Detect which cell encompasses the target text, then output its [X, Y] center coordinate. 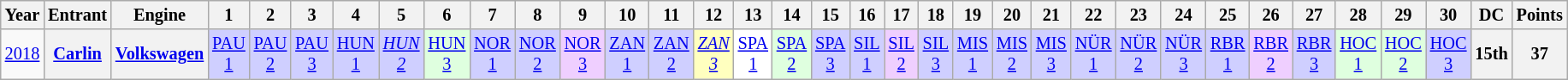
HUN2 [402, 54]
29 [1403, 15]
27 [1314, 15]
19 [973, 15]
30 [1449, 15]
RBR1 [1228, 54]
9 [583, 15]
Year [22, 15]
37 [1540, 54]
SPA2 [792, 54]
NOR2 [537, 54]
Volkswagen [159, 54]
12 [713, 15]
1 [229, 15]
7 [493, 15]
15 [830, 15]
15th [1491, 54]
PAU3 [311, 54]
20 [1012, 15]
HOC2 [1403, 54]
HOC3 [1449, 54]
28 [1358, 15]
HUN1 [356, 54]
SIL2 [902, 54]
6 [447, 15]
25 [1228, 15]
MIS3 [1051, 54]
NOR1 [493, 54]
2 [270, 15]
MIS1 [973, 54]
23 [1139, 15]
Entrant [77, 15]
11 [672, 15]
18 [936, 15]
NÜR3 [1184, 54]
14 [792, 15]
SPA3 [830, 54]
ZAN2 [672, 54]
21 [1051, 15]
MIS2 [1012, 54]
SPA1 [753, 54]
HOC1 [1358, 54]
HUN3 [447, 54]
5 [402, 15]
2018 [22, 54]
10 [627, 15]
8 [537, 15]
26 [1270, 15]
17 [902, 15]
13 [753, 15]
DC [1491, 15]
PAU2 [270, 54]
SIL3 [936, 54]
Engine [159, 15]
RBR2 [1270, 54]
NÜR1 [1093, 54]
NOR3 [583, 54]
4 [356, 15]
16 [867, 15]
PAU1 [229, 54]
Points [1540, 15]
NÜR2 [1139, 54]
22 [1093, 15]
Carlin [77, 54]
24 [1184, 15]
SIL1 [867, 54]
3 [311, 15]
ZAN3 [713, 54]
ZAN1 [627, 54]
RBR3 [1314, 54]
